For the text-containing cell, return its midpoint in (X, Y) coordinate format. 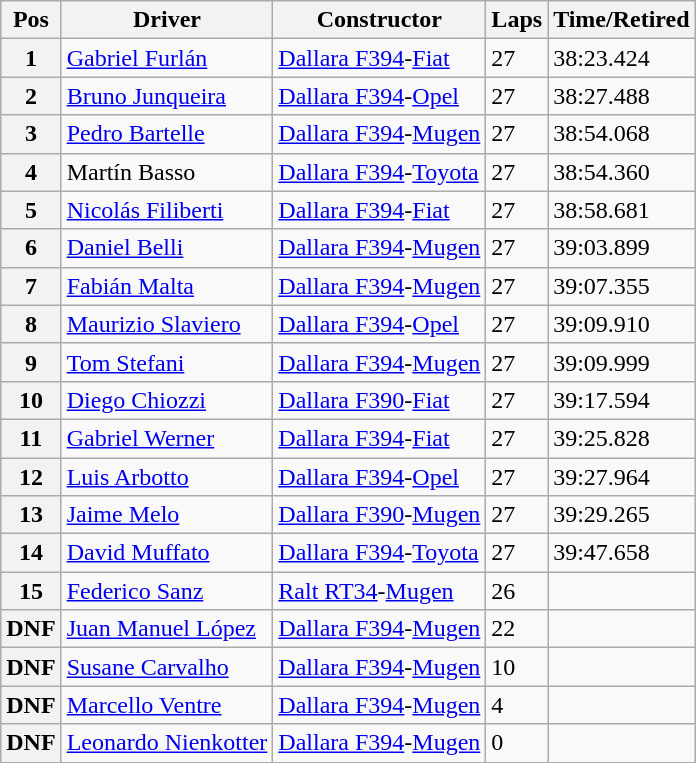
Constructor (380, 20)
Juan Manuel López (167, 629)
39:09.910 (622, 324)
39:29.265 (622, 515)
12 (31, 477)
13 (31, 515)
Pedro Bartelle (167, 134)
0 (517, 743)
2 (31, 96)
Marcello Ventre (167, 705)
39:25.828 (622, 438)
Luis Arbotto (167, 477)
Jaime Melo (167, 515)
7 (31, 286)
38:23.424 (622, 58)
Gabriel Werner (167, 438)
Maurizio Slaviero (167, 324)
15 (31, 591)
26 (517, 591)
39:47.658 (622, 553)
Nicolás Filiberti (167, 210)
Ralt RT34-Mugen (380, 591)
38:54.068 (622, 134)
11 (31, 438)
8 (31, 324)
Driver (167, 20)
38:54.360 (622, 172)
Pos (31, 20)
Gabriel Furlán (167, 58)
9 (31, 362)
David Muffato (167, 553)
Daniel Belli (167, 248)
14 (31, 553)
1 (31, 58)
Martín Basso (167, 172)
38:58.681 (622, 210)
5 (31, 210)
3 (31, 134)
39:17.594 (622, 400)
Bruno Junqueira (167, 96)
22 (517, 629)
6 (31, 248)
Leonardo Nienkotter (167, 743)
Dallara F390-Mugen (380, 515)
39:03.899 (622, 248)
Laps (517, 20)
39:27.964 (622, 477)
Susane Carvalho (167, 667)
Time/Retired (622, 20)
Dallara F390-Fiat (380, 400)
Diego Chiozzi (167, 400)
39:07.355 (622, 286)
39:09.999 (622, 362)
Fabián Malta (167, 286)
38:27.488 (622, 96)
Federico Sanz (167, 591)
Tom Stefani (167, 362)
